Find where the given text appears and provide that cell's center as (x, y) coordinate. 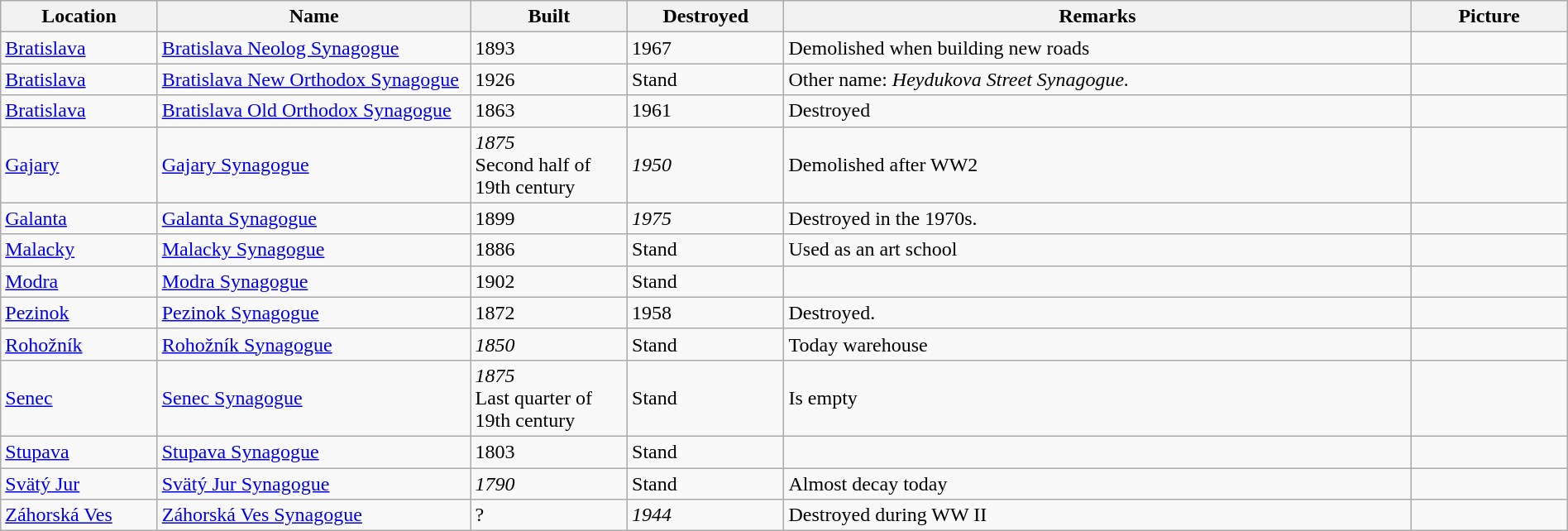
Záhorská Ves (79, 515)
Picture (1489, 17)
1926 (549, 79)
Destroyed. (1097, 313)
Bratislava New Orthodox Synagogue (314, 79)
Destroyed during WW II (1097, 515)
1875Second half of 19th century (549, 165)
Stupava (79, 452)
Malacky (79, 250)
Other name: Heydukova Street Synagogue. (1097, 79)
1863 (549, 111)
Pezinok (79, 313)
Name (314, 17)
1850 (549, 344)
Bratislava Neolog Synagogue (314, 48)
1875Last quarter of 19th century (549, 398)
1961 (706, 111)
1975 (706, 218)
Gajary Synagogue (314, 165)
Malacky Synagogue (314, 250)
Today warehouse (1097, 344)
Remarks (1097, 17)
Is empty (1097, 398)
Senec Synagogue (314, 398)
Senec (79, 398)
Demolished after WW2 (1097, 165)
Used as an art school (1097, 250)
1950 (706, 165)
1872 (549, 313)
1967 (706, 48)
Záhorská Ves Synagogue (314, 515)
Built (549, 17)
Galanta Synagogue (314, 218)
1902 (549, 281)
Galanta (79, 218)
Demolished when building new roads (1097, 48)
Modra Synagogue (314, 281)
1958 (706, 313)
Modra (79, 281)
1899 (549, 218)
Location (79, 17)
1803 (549, 452)
Svätý Jur Synagogue (314, 484)
Pezinok Synagogue (314, 313)
Gajary (79, 165)
? (549, 515)
1790 (549, 484)
1886 (549, 250)
Rohožník Synagogue (314, 344)
1893 (549, 48)
Rohožník (79, 344)
Stupava Synagogue (314, 452)
1944 (706, 515)
Almost decay today (1097, 484)
Svätý Jur (79, 484)
Bratislava Old Orthodox Synagogue (314, 111)
Destroyed in the 1970s. (1097, 218)
